Return the [X, Y] coordinate for the center point of the cell that contains the specified text.  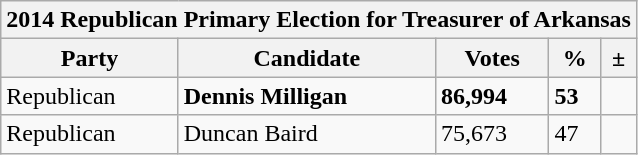
2014 Republican Primary Election for Treasurer of Arkansas [319, 20]
Dennis Milligan [306, 96]
86,994 [492, 96]
Duncan Baird [306, 134]
47 [575, 134]
53 [575, 96]
Candidate [306, 58]
Party [90, 58]
75,673 [492, 134]
Votes [492, 58]
± [619, 58]
% [575, 58]
